Pinpoint the cell where the given text exists, returning its [X, Y] midpoint coordinate. 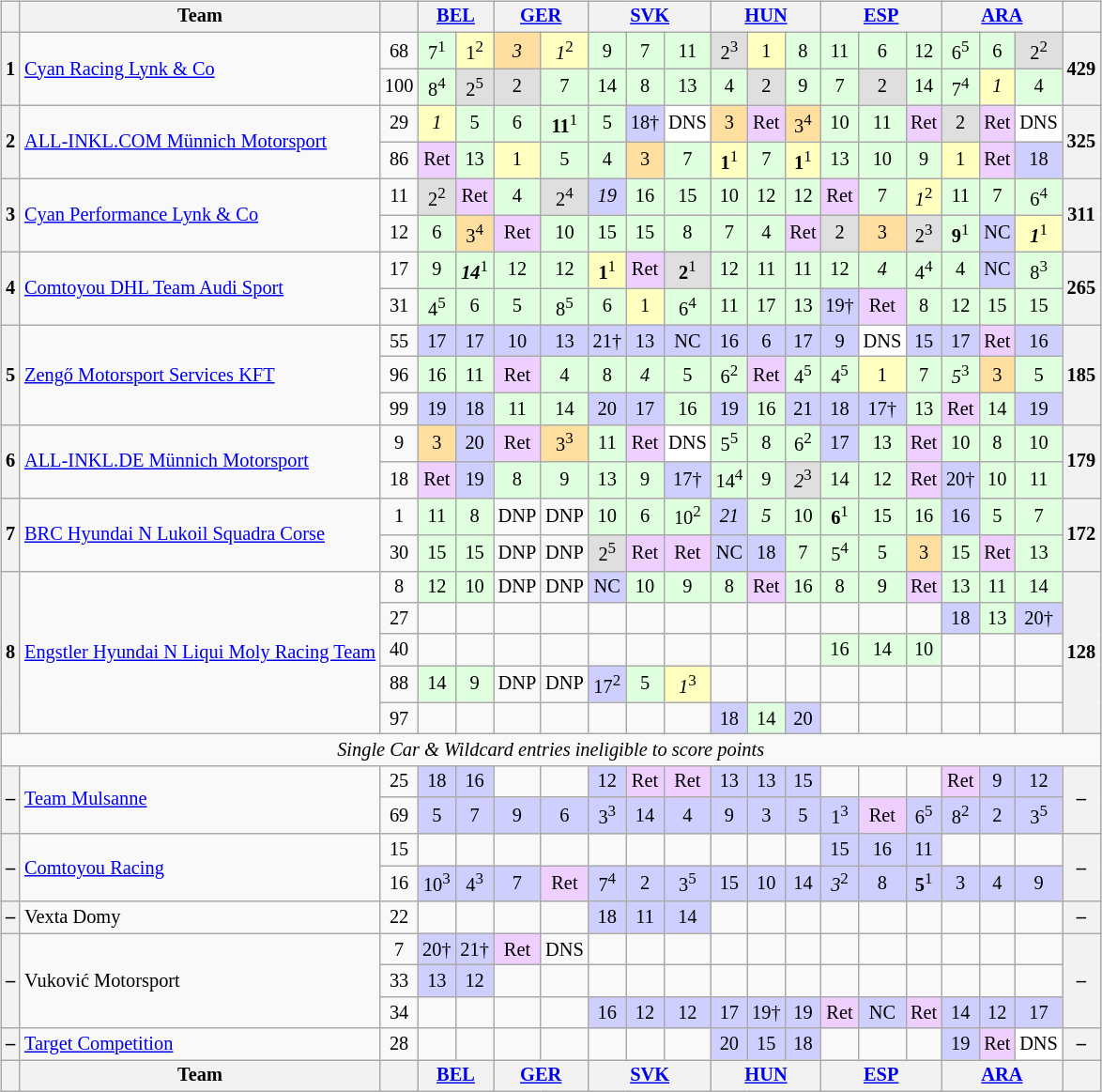
102 [687, 516]
53 [960, 376]
179 [1081, 461]
96 [399, 376]
311 [1081, 215]
Target Competition [200, 1044]
ALL-INKL.DE Münnich Motorsport [200, 461]
84 [436, 86]
ALL-INKL.COM Münnich Motorsport [200, 142]
99 [399, 409]
103 [436, 884]
Cyan Racing Lynk & Co [200, 69]
Vexta Domy [200, 917]
40 [399, 650]
32 [839, 884]
71 [436, 51]
28 [399, 1044]
91 [960, 233]
144 [730, 479]
61 [839, 516]
265 [1081, 288]
Vuković Motorsport [200, 980]
Engstler Hyundai N Liqui Moly Racing Team [200, 653]
18† [645, 124]
85 [564, 306]
29 [399, 124]
Comtoyou DHL Team Audi Sport [200, 288]
325 [1081, 142]
27 [399, 619]
Cyan Performance Lynk & Co [200, 215]
51 [924, 884]
Zengő Motorsport Services KFT [200, 375]
BRC Hyundai N Lukoil Squadra Corse [200, 534]
82 [960, 815]
97 [399, 718]
31 [399, 306]
30 [399, 552]
Single Car & Wildcard entries ineligible to score points [550, 750]
100 [399, 86]
83 [1038, 270]
43 [474, 884]
128 [1081, 653]
44 [924, 270]
185 [1081, 375]
Team Mulsanne [200, 800]
88 [399, 684]
111 [564, 124]
141 [474, 270]
68 [399, 51]
86 [399, 160]
Comtoyou Racing [200, 868]
69 [399, 815]
24 [564, 197]
54 [839, 552]
429 [1081, 69]
